Pinpoint the cell where the given text exists, returning its (x, y) midpoint coordinate. 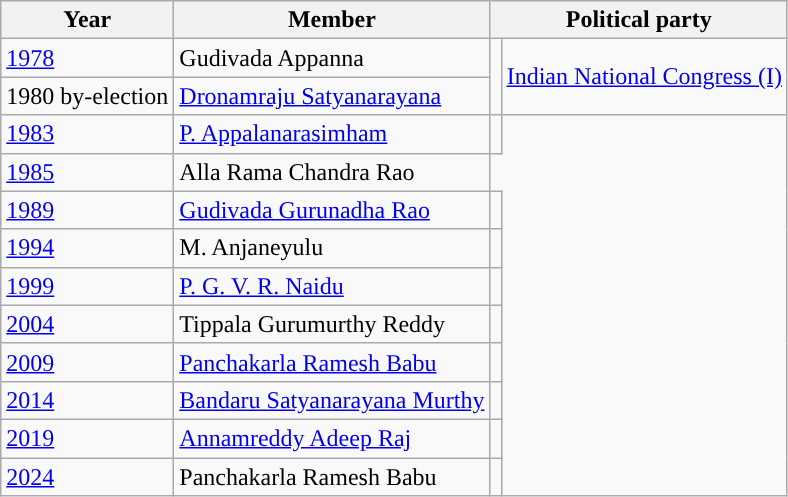
P. G. V. R. Naidu (332, 286)
2009 (88, 362)
1989 (88, 210)
Political party (638, 20)
1985 (88, 172)
Alla Rama Chandra Rao (332, 172)
1983 (88, 134)
M. Anjaneyulu (332, 248)
2004 (88, 324)
1994 (88, 248)
1980 by-election (88, 96)
2014 (88, 400)
Bandaru Satyanarayana Murthy (332, 400)
Indian National Congress (I) (644, 77)
Gudivada Appanna (332, 58)
2019 (88, 438)
Member (332, 20)
1999 (88, 286)
1978 (88, 58)
2024 (88, 477)
Annamreddy Adeep Raj (332, 438)
Gudivada Gurunadha Rao (332, 210)
Tippala Gurumurthy Reddy (332, 324)
P. Appalanarasimham (332, 134)
Dronamraju Satyanarayana (332, 96)
Year (88, 20)
